Scan for the cell matching the given text and deliver its [x, y] coordinate at center. 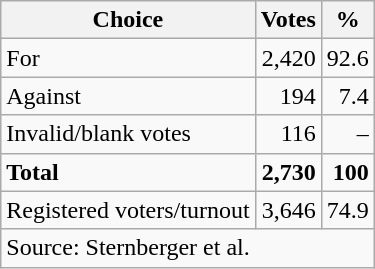
2,730 [288, 172]
Invalid/blank votes [128, 134]
– [348, 134]
194 [288, 96]
100 [348, 172]
Registered voters/turnout [128, 210]
Choice [128, 20]
For [128, 58]
7.4 [348, 96]
2,420 [288, 58]
% [348, 20]
Total [128, 172]
Against [128, 96]
74.9 [348, 210]
92.6 [348, 58]
Votes [288, 20]
3,646 [288, 210]
116 [288, 134]
Source: Sternberger et al. [188, 248]
